Detect which cell encompasses the target text, then output its [x, y] center coordinate. 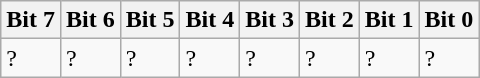
Bit 5 [150, 20]
Bit 1 [389, 20]
Bit 4 [210, 20]
Bit 0 [449, 20]
Bit 3 [270, 20]
Bit 6 [90, 20]
Bit 2 [329, 20]
Bit 7 [31, 20]
